Detect which cell encompasses the target text, then output its [X, Y] center coordinate. 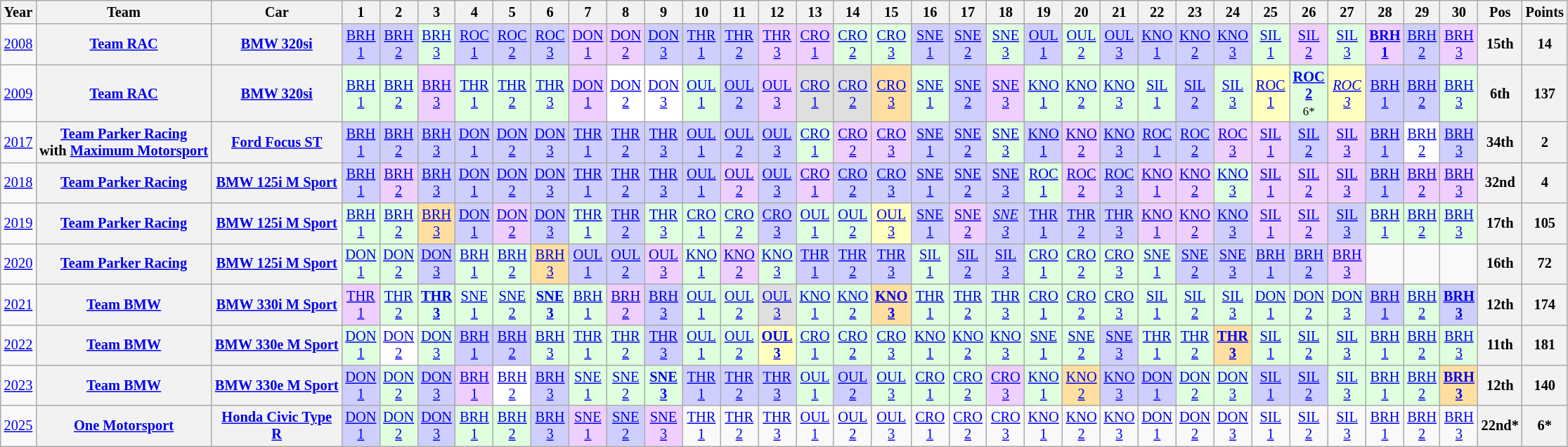
Points [1545, 12]
174 [1545, 304]
17 [968, 12]
19 [1044, 12]
16th [1500, 264]
2023 [18, 385]
2008 [18, 44]
Team [124, 12]
2021 [18, 304]
6 [550, 12]
2020 [18, 264]
105 [1545, 223]
26 [1309, 12]
6* [1545, 426]
13 [815, 12]
2025 [18, 426]
32nd [1500, 183]
72 [1545, 264]
15th [1500, 44]
140 [1545, 385]
28 [1385, 12]
18 [1006, 12]
25 [1271, 12]
15 [891, 12]
23 [1195, 12]
2017 [18, 142]
2022 [18, 345]
Ford Focus ST [277, 142]
2019 [18, 223]
34th [1500, 142]
Pos [1500, 12]
9 [663, 12]
One Motorsport [124, 426]
24 [1233, 12]
27 [1347, 12]
8 [626, 12]
Honda Civic Type R [277, 426]
2009 [18, 93]
30 [1459, 12]
11th [1500, 345]
22nd* [1500, 426]
Car [277, 12]
12 [777, 12]
2018 [18, 183]
17th [1500, 223]
ROC26* [1309, 93]
20 [1082, 12]
1 [361, 12]
5 [512, 12]
6th [1500, 93]
21 [1119, 12]
11 [739, 12]
7 [588, 12]
3 [436, 12]
29 [1422, 12]
16 [930, 12]
10 [701, 12]
137 [1545, 93]
Team Parker Racingwith Maximum Motorsport [124, 142]
22 [1157, 12]
Year [18, 12]
181 [1545, 345]
BMW 330i M Sport [277, 304]
